Search for the cell housing the specified text and yield its (x, y) center coordinate. 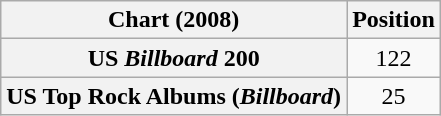
Position (394, 20)
122 (394, 58)
Chart (2008) (174, 20)
US Billboard 200 (174, 58)
25 (394, 96)
US Top Rock Albums (Billboard) (174, 96)
